Determine the [x, y] coordinate at the center of the cell enclosing the given text.  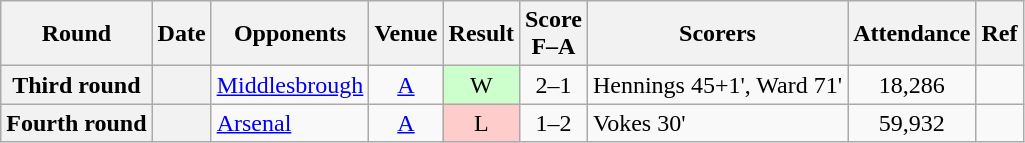
ScoreF–A [553, 34]
Round [76, 34]
W [481, 85]
2–1 [553, 85]
1–2 [553, 123]
Ref [1000, 34]
Result [481, 34]
Hennings 45+1', Ward 71' [717, 85]
59,932 [912, 123]
Scorers [717, 34]
Fourth round [76, 123]
Middlesbrough [290, 85]
L [481, 123]
Vokes 30' [717, 123]
Attendance [912, 34]
Opponents [290, 34]
Date [182, 34]
Arsenal [290, 123]
Third round [76, 85]
Venue [406, 34]
18,286 [912, 85]
